Find where the given text appears and provide that cell's center as [x, y] coordinate. 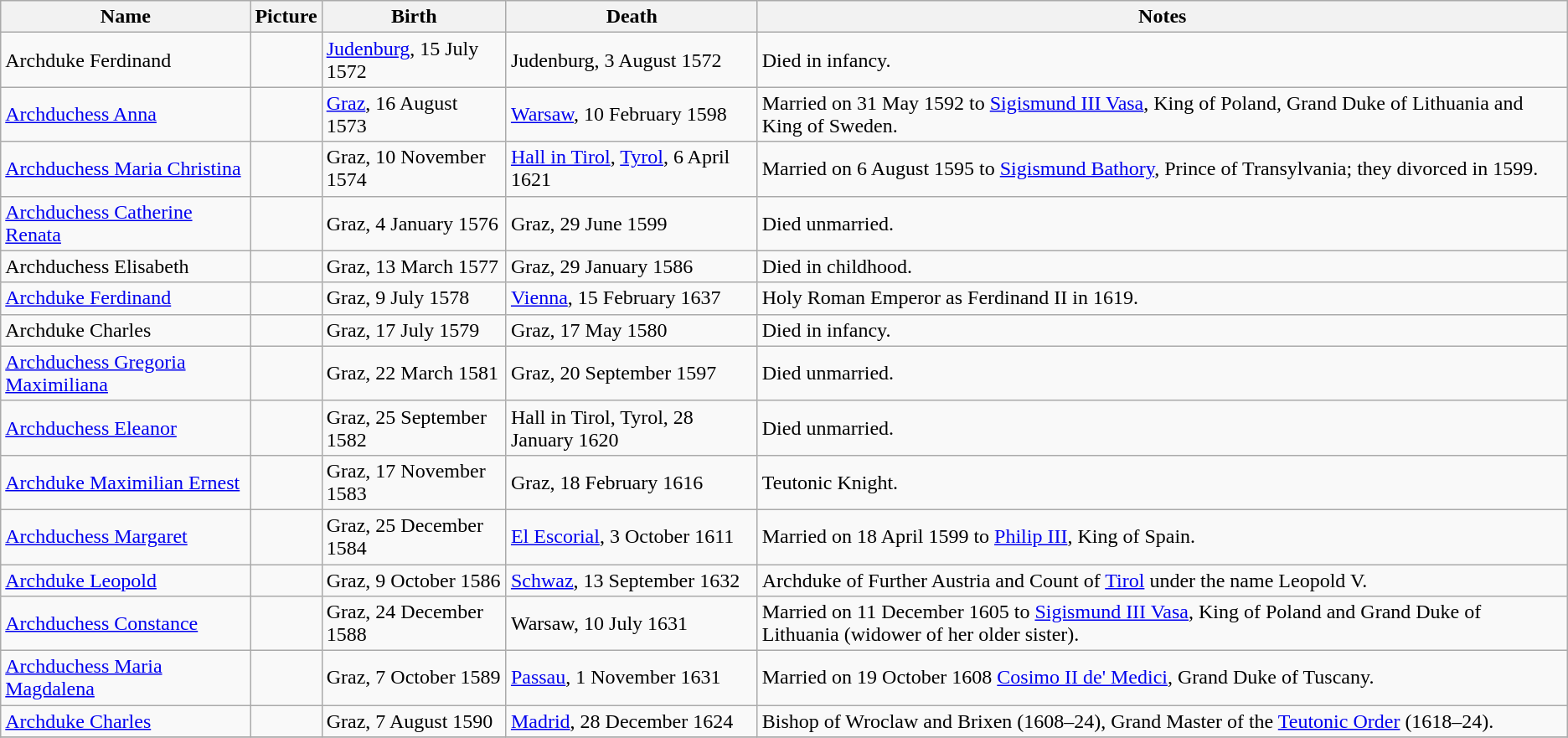
Judenburg, 3 August 1572 [632, 60]
Name [126, 17]
Married on 6 August 1595 to Sigismund Bathory, Prince of Transylvania; they divorced in 1599. [1163, 169]
Birth [414, 17]
Schwaz, 13 September 1632 [632, 581]
Archduchess Catherine Renata [126, 223]
Graz, 17 July 1579 [414, 330]
Married on 11 December 1605 to Sigismund III Vasa, King of Poland and Grand Duke of Lithuania (widower of her older sister). [1163, 623]
Archduke of Further Austria and Count of Tirol under the name Leopold V. [1163, 581]
Graz, 22 March 1581 [414, 374]
Graz, 25 September 1582 [414, 427]
Picture [286, 17]
Graz, 17 November 1583 [414, 483]
Graz, 29 January 1586 [632, 266]
Graz, 17 May 1580 [632, 330]
Graz, 7 October 1589 [414, 679]
Graz, 24 December 1588 [414, 623]
Warsaw, 10 July 1631 [632, 623]
Married on 18 April 1599 to Philip III, King of Spain. [1163, 536]
Graz, 18 February 1616 [632, 483]
Archduchess Constance [126, 623]
Archduchess Anna [126, 114]
El Escorial, 3 October 1611 [632, 536]
Graz, 9 July 1578 [414, 298]
Vienna, 15 February 1637 [632, 298]
Graz, 16 August 1573 [414, 114]
Passau, 1 November 1631 [632, 679]
Archduchess Maria Christina [126, 169]
Warsaw, 10 February 1598 [632, 114]
Graz, 10 November 1574 [414, 169]
Archduchess Maria Magdalena [126, 679]
Graz, 20 September 1597 [632, 374]
Graz, 29 June 1599 [632, 223]
Judenburg, 15 July 1572 [414, 60]
Hall in Tirol, Tyrol, 28 January 1620 [632, 427]
Married on 31 May 1592 to Sigismund III Vasa, King of Poland, Grand Duke of Lithuania and King of Sweden. [1163, 114]
Archduchess Eleanor [126, 427]
Archduke Leopold [126, 581]
Archduchess Elisabeth [126, 266]
Holy Roman Emperor as Ferdinand II in 1619. [1163, 298]
Died in childhood. [1163, 266]
Graz, 7 August 1590 [414, 721]
Archduchess Margaret [126, 536]
Teutonic Knight. [1163, 483]
Notes [1163, 17]
Madrid, 28 December 1624 [632, 721]
Hall in Tirol, Tyrol, 6 April 1621 [632, 169]
Graz, 13 March 1577 [414, 266]
Bishop of Wroclaw and Brixen (1608–24), Grand Master of the Teutonic Order (1618–24). [1163, 721]
Archduke Maximilian Ernest [126, 483]
Graz, 9 October 1586 [414, 581]
Married on 19 October 1608 Cosimo II de' Medici, Grand Duke of Tuscany. [1163, 679]
Graz, 25 December 1584 [414, 536]
Graz, 4 January 1576 [414, 223]
Archduchess Gregoria Maximiliana [126, 374]
Death [632, 17]
